Locate the cell with the specified text and output its (x, y) center coordinate. 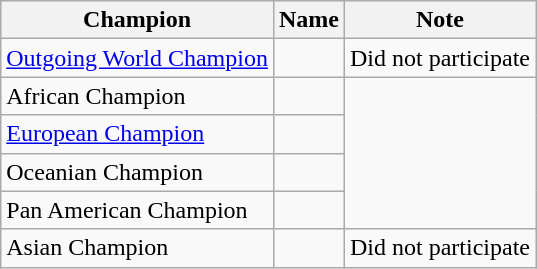
African Champion (138, 96)
Name (308, 20)
Asian Champion (138, 248)
European Champion (138, 134)
Note (440, 20)
Champion (138, 20)
Oceanian Champion (138, 172)
Pan American Champion (138, 210)
Outgoing World Champion (138, 58)
